Capture the cell that displays the provided text and extract its [x, y] central coordinate. 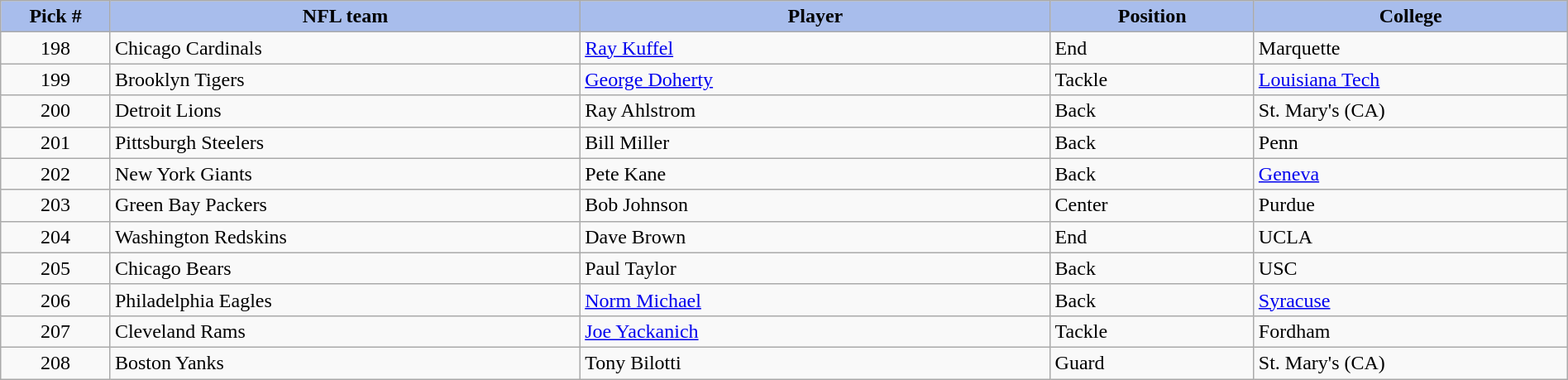
202 [56, 174]
USC [1411, 268]
199 [56, 79]
Chicago Bears [345, 268]
Louisiana Tech [1411, 79]
208 [56, 363]
Syracuse [1411, 300]
Cleveland Rams [345, 331]
New York Giants [345, 174]
Brooklyn Tigers [345, 79]
Bill Miller [815, 142]
Chicago Cardinals [345, 48]
Purdue [1411, 205]
Penn [1411, 142]
206 [56, 300]
Paul Taylor [815, 268]
Guard [1152, 363]
Center [1152, 205]
Boston Yanks [345, 363]
Fordham [1411, 331]
Joe Yackanich [815, 331]
200 [56, 111]
Pick # [56, 17]
George Doherty [815, 79]
Position [1152, 17]
203 [56, 205]
Detroit Lions [345, 111]
207 [56, 331]
Norm Michael [815, 300]
Marquette [1411, 48]
Geneva [1411, 174]
Philadelphia Eagles [345, 300]
198 [56, 48]
Ray Ahlstrom [815, 111]
Bob Johnson [815, 205]
Green Bay Packers [345, 205]
NFL team [345, 17]
Washington Redskins [345, 237]
UCLA [1411, 237]
Player [815, 17]
Pete Kane [815, 174]
204 [56, 237]
Pittsburgh Steelers [345, 142]
Dave Brown [815, 237]
201 [56, 142]
Tony Bilotti [815, 363]
College [1411, 17]
Ray Kuffel [815, 48]
205 [56, 268]
